Return the (X, Y) coordinate for the center point of the cell that contains the specified text.  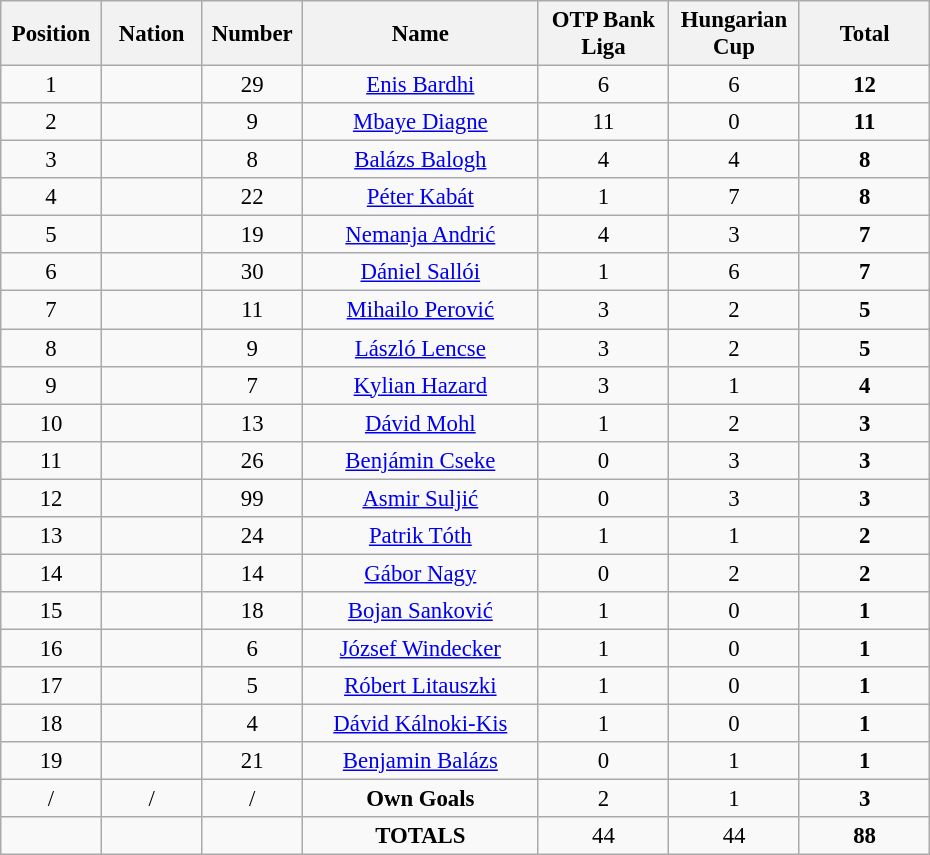
16 (52, 648)
Dávid Mohl (421, 423)
Patrik Tóth (421, 536)
Kylian Hazard (421, 385)
Mihailo Perović (421, 310)
Asmir Suljić (421, 498)
Hungarian Cup (734, 34)
Enis Bardhi (421, 85)
László Lencse (421, 348)
Róbert Litauszki (421, 686)
Number (252, 34)
Mbaye Diagne (421, 122)
Bojan Sanković (421, 611)
15 (52, 611)
17 (52, 686)
99 (252, 498)
Nemanja Andrić (421, 235)
88 (864, 836)
Name (421, 34)
10 (52, 423)
21 (252, 761)
Dániel Sallói (421, 273)
Total (864, 34)
22 (252, 197)
Balázs Balogh (421, 160)
Péter Kabát (421, 197)
29 (252, 85)
Benjamin Balázs (421, 761)
30 (252, 273)
Dávid Kálnoki-Kis (421, 724)
Benjámin Cseke (421, 460)
24 (252, 536)
TOTALS (421, 836)
Gábor Nagy (421, 573)
József Windecker (421, 648)
Position (52, 34)
OTP Bank Liga (604, 34)
Nation (152, 34)
26 (252, 460)
Own Goals (421, 799)
